Determine the [x, y] coordinate at the center of the cell enclosing the given text.  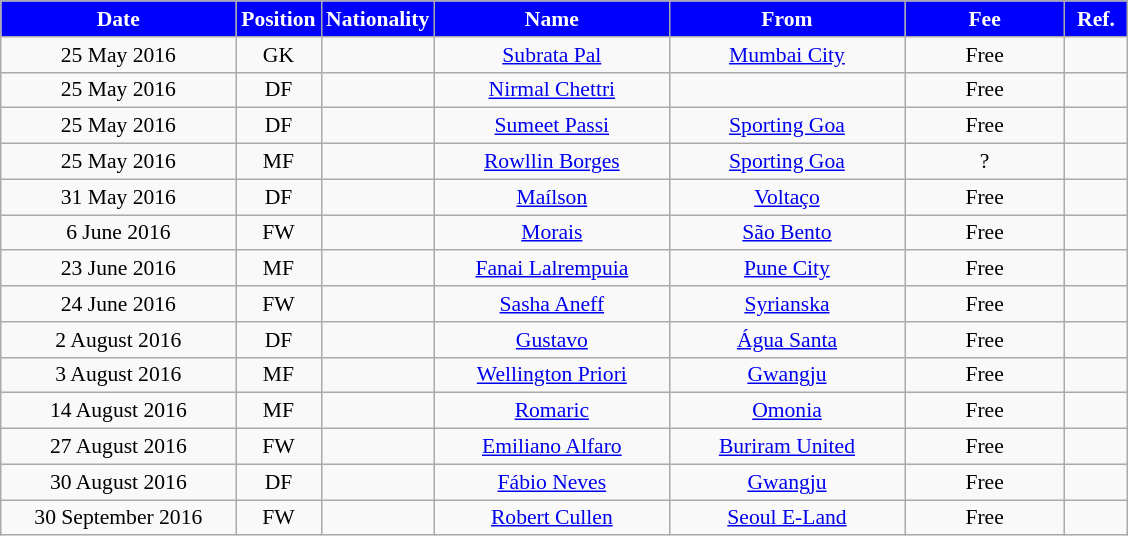
Fábio Neves [552, 482]
GK [278, 55]
Wellington Priori [552, 375]
Emiliano Alfaro [552, 447]
Date [118, 19]
Nationality [378, 19]
Gustavo [552, 340]
Água Santa [786, 340]
Name [552, 19]
2 August 2016 [118, 340]
Fanai Lalrempuia [552, 269]
? [985, 162]
Omonia [786, 411]
6 June 2016 [118, 233]
30 August 2016 [118, 482]
Subrata Pal [552, 55]
Morais [552, 233]
Maílson [552, 197]
Robert Cullen [552, 518]
27 August 2016 [118, 447]
São Bento [786, 233]
14 August 2016 [118, 411]
Mumbai City [786, 55]
From [786, 19]
Sumeet Passi [552, 126]
Sasha Aneff [552, 304]
Ref. [1096, 19]
Buriram United [786, 447]
3 August 2016 [118, 375]
Seoul E-Land [786, 518]
31 May 2016 [118, 197]
Rowllin Borges [552, 162]
Nirmal Chettri [552, 90]
Pune City [786, 269]
23 June 2016 [118, 269]
24 June 2016 [118, 304]
Fee [985, 19]
30 September 2016 [118, 518]
Syrianska [786, 304]
Position [278, 19]
Voltaço [786, 197]
Romaric [552, 411]
